Determine the (X, Y) coordinate at the center of the cell enclosing the given text.  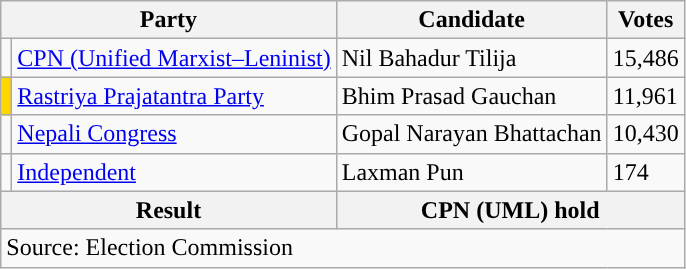
Nepali Congress (174, 134)
Candidate (472, 20)
15,486 (646, 58)
Source: Election Commission (342, 248)
CPN (Unified Marxist–Leninist) (174, 58)
Nil Bahadur Tilija (472, 58)
Votes (646, 20)
Laxman Pun (472, 172)
Party (168, 20)
174 (646, 172)
CPN (UML) hold (510, 210)
10,430 (646, 134)
11,961 (646, 96)
Gopal Narayan Bhattachan (472, 134)
Independent (174, 172)
Rastriya Prajatantra Party (174, 96)
Result (168, 210)
Bhim Prasad Gauchan (472, 96)
